Return the (x, y) coordinate for the center point of the cell that contains the specified text.  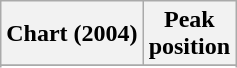
Peakposition (189, 34)
Chart (2004) (72, 34)
